Search for the cell housing the specified text and yield its [x, y] center coordinate. 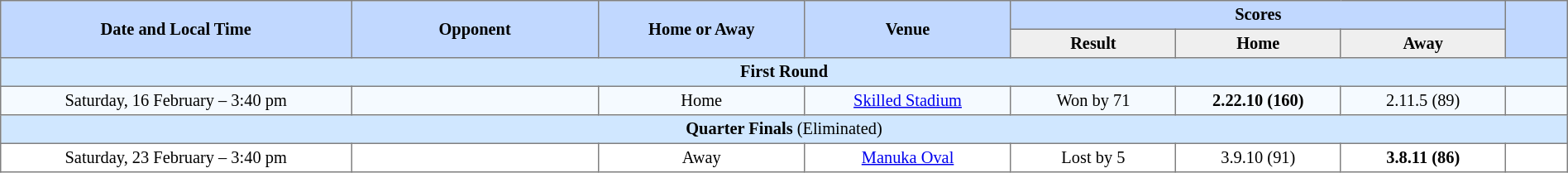
2.22.10 (160) [1259, 100]
3.8.11 (86) [1422, 157]
Manuka Oval [908, 157]
Saturday, 16 February – 3:40 pm [176, 100]
Saturday, 23 February – 3:40 pm [176, 157]
Date and Local Time [176, 30]
Skilled Stadium [908, 100]
Result [1093, 43]
3.9.10 (91) [1259, 157]
Home or Away [701, 30]
Venue [908, 30]
2.11.5 (89) [1422, 100]
First Round [784, 72]
Lost by 5 [1093, 157]
Opponent [475, 30]
Won by 71 [1093, 100]
Quarter Finals (Eliminated) [784, 129]
Scores [1258, 15]
